Return [X, Y] of the center of cell containing provided text 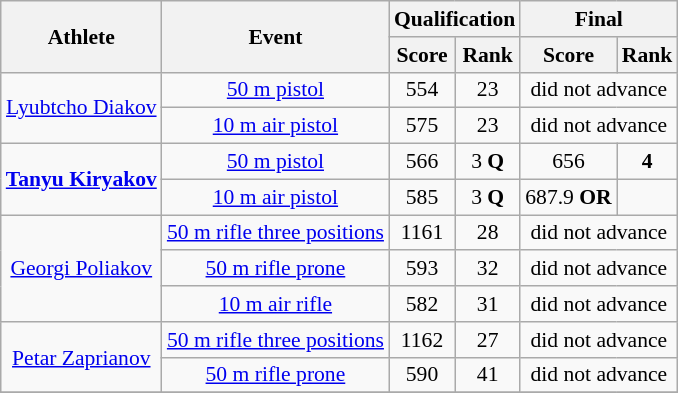
656 [568, 162]
Athlete [82, 36]
566 [422, 162]
31 [488, 304]
27 [488, 340]
Tanyu Kiryakov [82, 180]
554 [422, 90]
575 [422, 126]
Lyubtcho Diakov [82, 108]
1162 [422, 340]
Georgi Poliakov [82, 268]
4 [648, 162]
Final [598, 19]
1161 [422, 233]
593 [422, 269]
582 [422, 304]
Qualification [454, 19]
585 [422, 197]
10 m air rifle [276, 304]
687.9 OR [568, 197]
590 [422, 375]
41 [488, 375]
32 [488, 269]
Event [276, 36]
Petar Zaprianov [82, 358]
28 [488, 233]
